Return the (x, y) coordinate for the center point of the cell that contains the specified text.  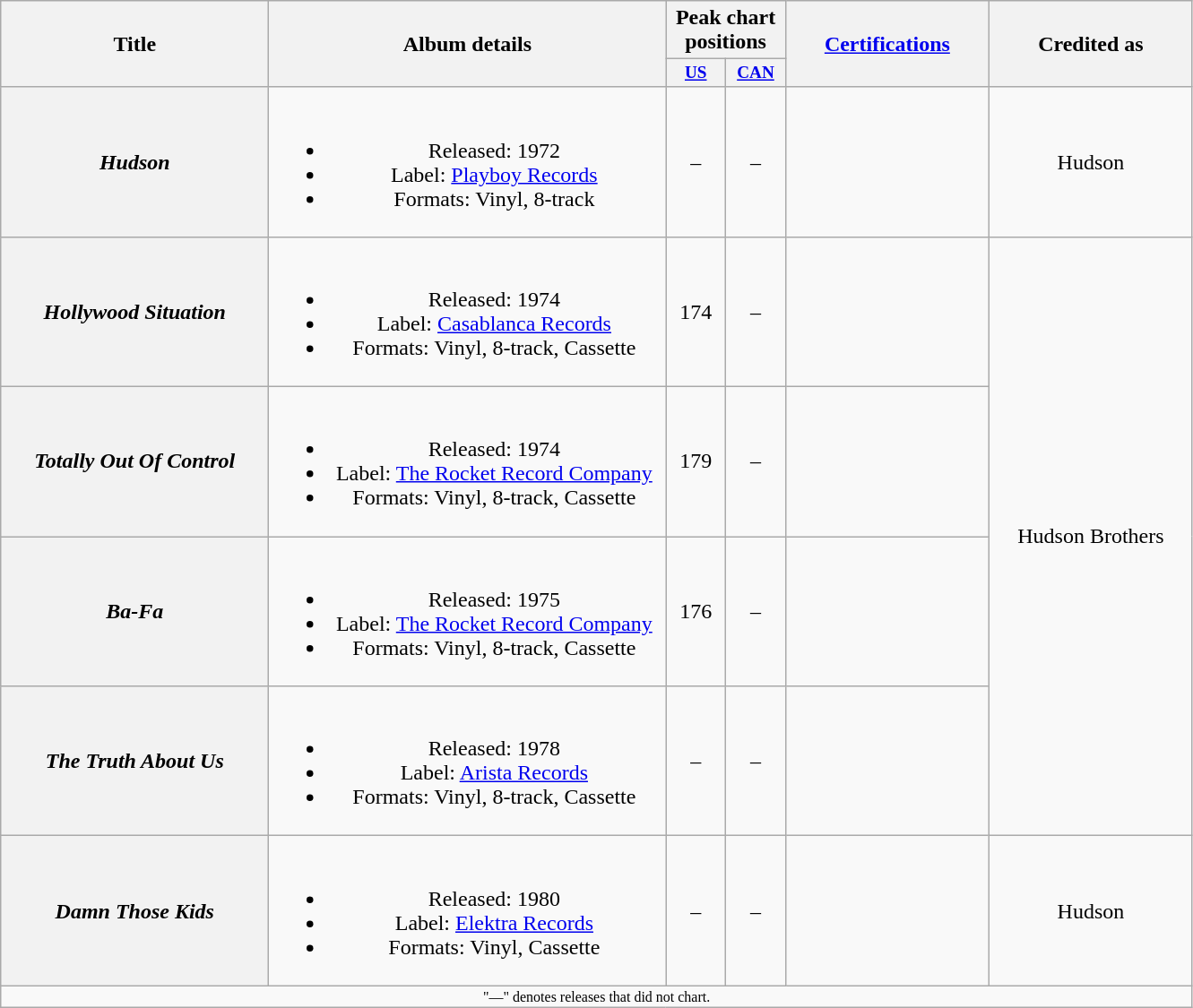
Album details (468, 45)
176 (696, 611)
Hollywood Situation (134, 312)
Released: 1974Label: Casablanca RecordsFormats: Vinyl, 8-track, Cassette (468, 312)
174 (696, 312)
Totally Out Of Control (134, 462)
Damn Those Kids (134, 910)
Released: 1974Label: The Rocket Record CompanyFormats: Vinyl, 8-track, Cassette (468, 462)
Title (134, 45)
Certifications (887, 45)
The Truth About Us (134, 762)
Peak chart positions (726, 30)
"—" denotes releases that did not chart. (597, 996)
Ba-Fa (134, 611)
CAN (756, 73)
Released: 1978Label: Arista RecordsFormats: Vinyl, 8-track, Cassette (468, 762)
Hudson Brothers (1090, 537)
Released: 1975Label: The Rocket Record CompanyFormats: Vinyl, 8-track, Cassette (468, 611)
Released: 1972Label: Playboy RecordsFormats: Vinyl, 8-track (468, 161)
179 (696, 462)
Credited as (1090, 45)
Released: 1980Label: Elektra RecordsFormats: Vinyl, Cassette (468, 910)
US (696, 73)
